Scan for the cell matching the given text and deliver its (x, y) coordinate at center. 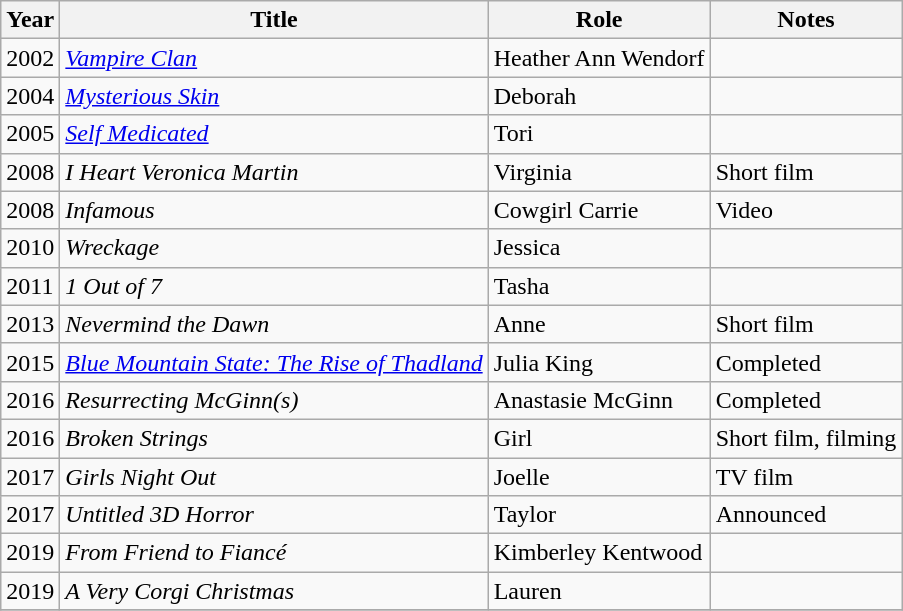
Anastasie McGinn (599, 400)
Girl (599, 438)
2013 (30, 324)
Self Medicated (274, 134)
Mysterious Skin (274, 96)
TV film (806, 477)
Resurrecting McGinn(s) (274, 400)
Joelle (599, 477)
Virginia (599, 172)
2005 (30, 134)
Untitled 3D Horror (274, 515)
1 Out of 7 (274, 286)
Broken Strings (274, 438)
I Heart Veronica Martin (274, 172)
Julia King (599, 362)
Tasha (599, 286)
Girls Night Out (274, 477)
Blue Mountain State: The Rise of Thadland (274, 362)
From Friend to Fiancé (274, 553)
Deborah (599, 96)
Year (30, 20)
Heather Ann Wendorf (599, 58)
2015 (30, 362)
Kimberley Kentwood (599, 553)
Title (274, 20)
Short film, filming (806, 438)
Nevermind the Dawn (274, 324)
Video (806, 210)
2002 (30, 58)
Jessica (599, 248)
Tori (599, 134)
Lauren (599, 591)
2004 (30, 96)
Notes (806, 20)
Cowgirl Carrie (599, 210)
A Very Corgi Christmas (274, 591)
Wreckage (274, 248)
Role (599, 20)
2010 (30, 248)
Taylor (599, 515)
2011 (30, 286)
Infamous (274, 210)
Vampire Clan (274, 58)
Anne (599, 324)
Announced (806, 515)
